Extract the [x, y] coordinate from the center of the cell holding the provided text.  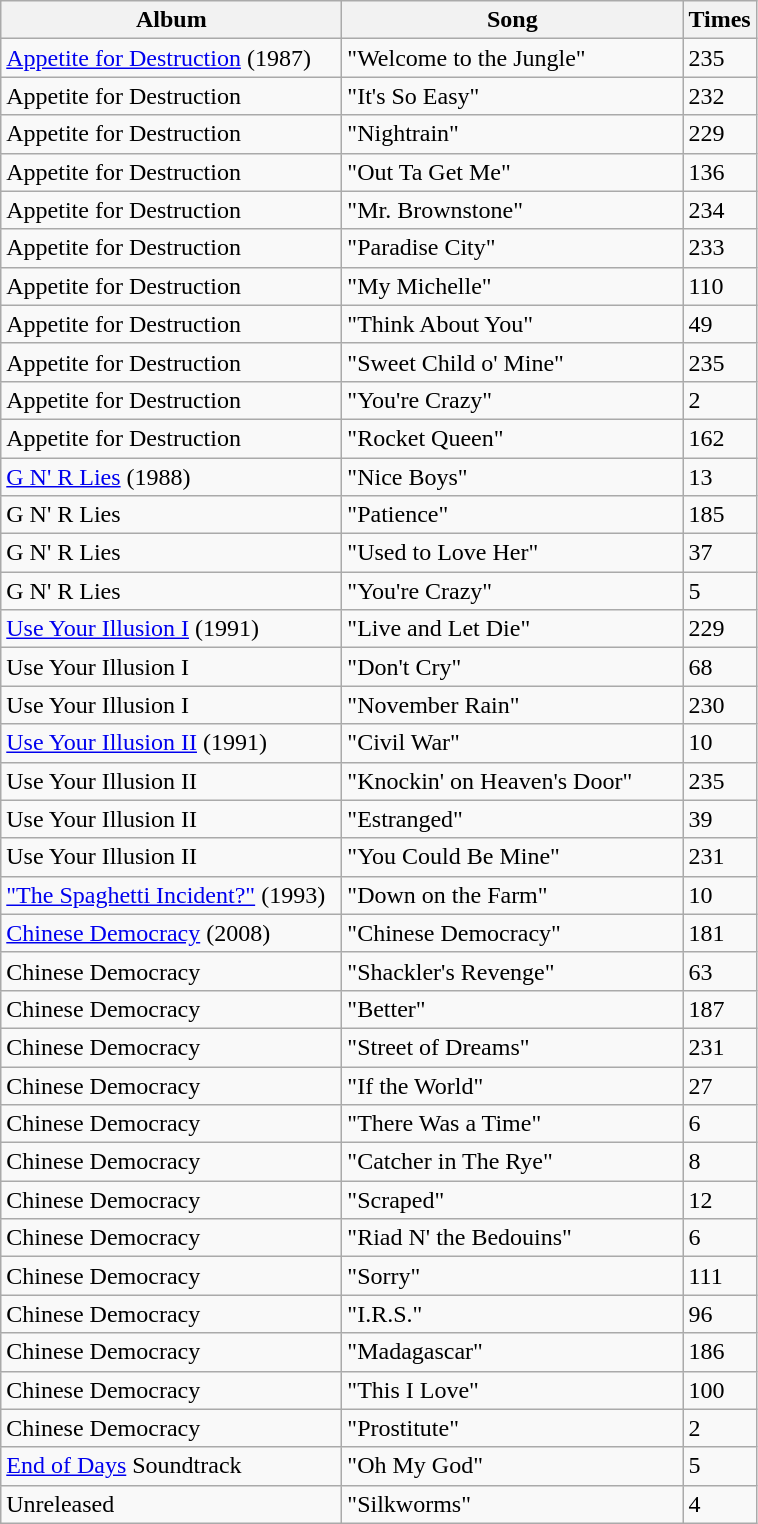
"Civil War" [512, 743]
39 [720, 819]
"Down on the Farm" [512, 895]
"Prostitute" [512, 1428]
"Riad N' the Bedouins" [512, 1238]
"Out Ta Get Me" [512, 172]
"Used to Love Her" [512, 553]
"Sorry" [512, 1276]
G N' R Lies (1988) [172, 477]
136 [720, 172]
12 [720, 1200]
181 [720, 933]
100 [720, 1390]
"It's So Easy" [512, 96]
68 [720, 667]
"The Spaghetti Incident?" (1993) [172, 895]
Unreleased [172, 1504]
13 [720, 477]
4 [720, 1504]
162 [720, 438]
"Don't Cry" [512, 667]
Song [512, 20]
232 [720, 96]
233 [720, 248]
"Knockin' on Heaven's Door" [512, 781]
"Madagascar" [512, 1352]
"Oh My God" [512, 1466]
"Think About You" [512, 324]
110 [720, 286]
63 [720, 971]
"If the World" [512, 1085]
"Paradise City" [512, 248]
Appetite for Destruction (1987) [172, 58]
"You Could Be Mine" [512, 857]
"Mr. Brownstone" [512, 210]
"Scraped" [512, 1200]
Times [720, 20]
"Sweet Child o' Mine" [512, 362]
234 [720, 210]
96 [720, 1314]
Use Your Illusion II (1991) [172, 743]
"Live and Let Die" [512, 629]
"Catcher in The Rye" [512, 1162]
"This I Love" [512, 1390]
"Estranged" [512, 819]
"Rocket Queen" [512, 438]
186 [720, 1352]
8 [720, 1162]
230 [720, 705]
37 [720, 553]
"Nightrain" [512, 134]
"There Was a Time" [512, 1124]
Album [172, 20]
End of Days Soundtrack [172, 1466]
"Welcome to the Jungle" [512, 58]
"Street of Dreams" [512, 1047]
27 [720, 1085]
"Chinese Democracy" [512, 933]
49 [720, 324]
Chinese Democracy (2008) [172, 933]
"I.R.S." [512, 1314]
Use Your Illusion I (1991) [172, 629]
111 [720, 1276]
"Patience" [512, 515]
187 [720, 1009]
"November Rain" [512, 705]
"Better" [512, 1009]
"Nice Boys" [512, 477]
185 [720, 515]
"Silkworms" [512, 1504]
"My Michelle" [512, 286]
"Shackler's Revenge" [512, 971]
